From the cell containing the given text, extract its center point as [x, y] coordinate. 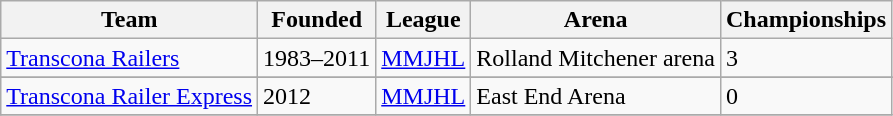
1983–2011 [317, 58]
Transcona Railers [130, 58]
0 [806, 96]
East End Arena [596, 96]
Championships [806, 20]
Transcona Railer Express [130, 96]
Rolland Mitchener arena [596, 58]
Arena [596, 20]
Founded [317, 20]
2012 [317, 96]
League [424, 20]
3 [806, 58]
Team [130, 20]
